Determine the [x, y] coordinate at the center of the cell enclosing the given text.  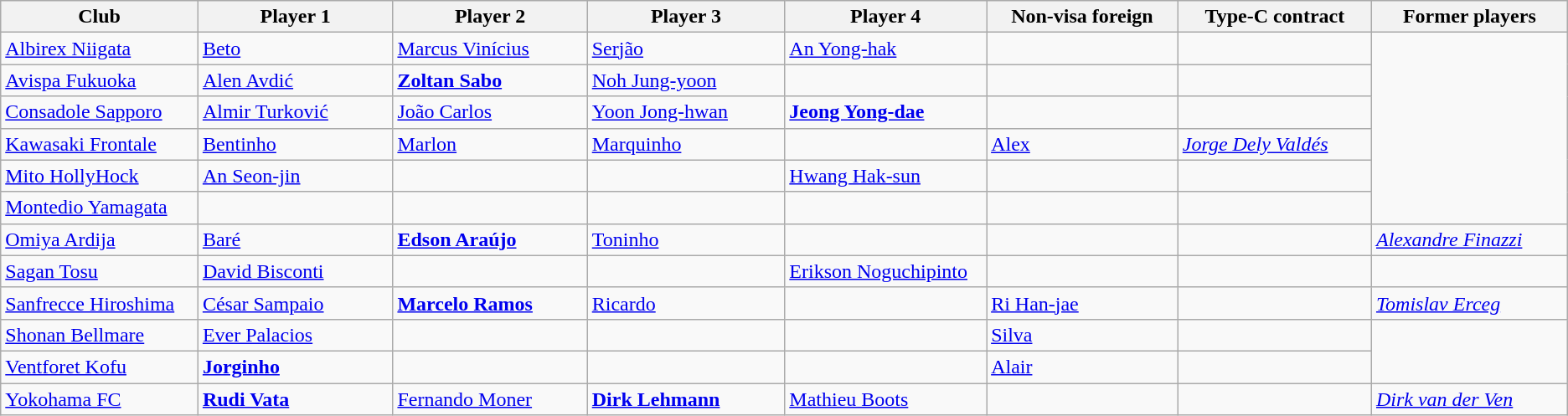
Player 2 [490, 17]
Player 1 [295, 17]
Mito HollyHock [100, 176]
Beto [295, 49]
Club [100, 17]
Zoltan Sabo [490, 80]
Non-visa foreign [1082, 17]
Ri Han-jae [1082, 303]
Rudi Vata [295, 399]
Alex [1082, 144]
Mathieu Boots [886, 399]
Hwang Hak-sun [886, 176]
Sanfrecce Hiroshima [100, 303]
Erikson Noguchipinto [886, 271]
Avispa Fukuoka [100, 80]
Jorginho [295, 367]
Silva [1082, 335]
Shonan Bellmare [100, 335]
Marcus Vinícius [490, 49]
Alair [1082, 367]
Yokohama FC [100, 399]
Ventforet Kofu [100, 367]
Jorge Dely Valdés [1275, 144]
Jeong Yong-dae [886, 112]
An Yong-hak [886, 49]
Marlon [490, 144]
Noh Jung-yoon [686, 80]
Toninho [686, 239]
Dirk van der Ven [1469, 399]
Alen Avdić [295, 80]
Marcelo Ramos [490, 303]
Montedio Yamagata [100, 208]
Consadole Sapporo [100, 112]
Baré [295, 239]
Dirk Lehmann [686, 399]
Omiya Ardija [100, 239]
Tomislav Erceg [1469, 303]
Almir Turković [295, 112]
David Bisconti [295, 271]
Serjão [686, 49]
Ricardo [686, 303]
Player 4 [886, 17]
Yoon Jong-hwan [686, 112]
Sagan Tosu [100, 271]
João Carlos [490, 112]
Player 3 [686, 17]
Edson Araújo [490, 239]
Former players [1469, 17]
Alexandre Finazzi [1469, 239]
Kawasaki Frontale [100, 144]
Ever Palacios [295, 335]
Fernando Moner [490, 399]
Marquinho [686, 144]
Bentinho [295, 144]
César Sampaio [295, 303]
Type-C contract [1275, 17]
Albirex Niigata [100, 49]
An Seon-jin [295, 176]
